Output the [x, y] coordinate of the center of the cell containing the given text.  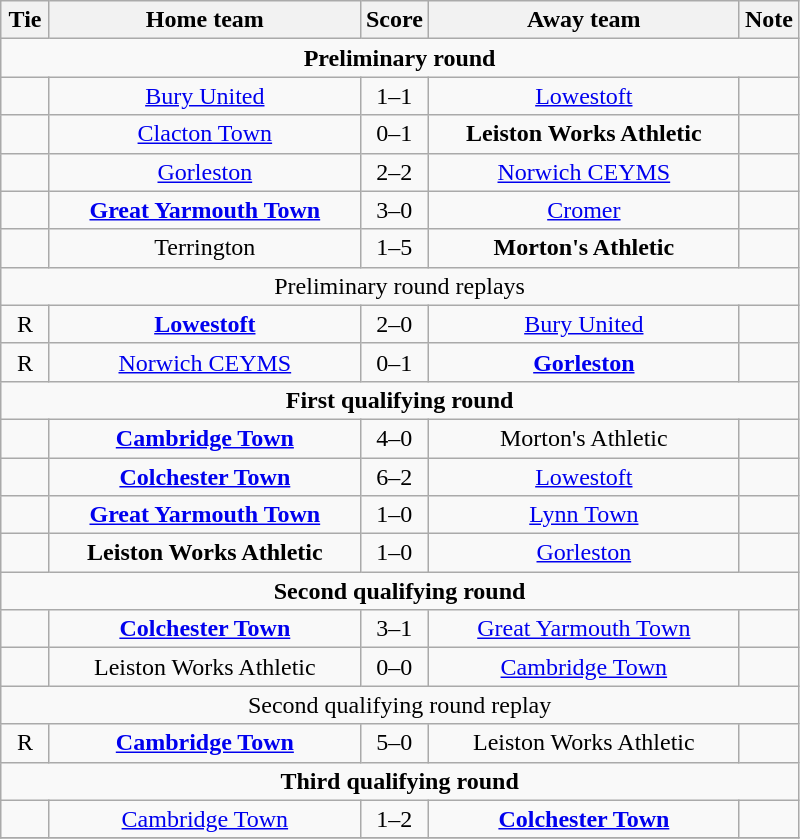
Second qualifying round replay [400, 705]
3–1 [394, 629]
1–2 [394, 819]
First qualifying round [400, 400]
Score [394, 20]
Terrington [204, 248]
2–2 [394, 172]
1–1 [394, 96]
Tie [26, 20]
3–0 [394, 210]
Third qualifying round [400, 781]
Away team [584, 20]
2–0 [394, 324]
Second qualifying round [400, 591]
Cromer [584, 210]
Clacton Town [204, 134]
1–5 [394, 248]
4–0 [394, 438]
0–0 [394, 667]
Preliminary round replays [400, 286]
5–0 [394, 743]
Preliminary round [400, 58]
Home team [204, 20]
Lynn Town [584, 515]
6–2 [394, 477]
Note [768, 20]
